Extract the (x, y) coordinate from the center of the cell holding the provided text.  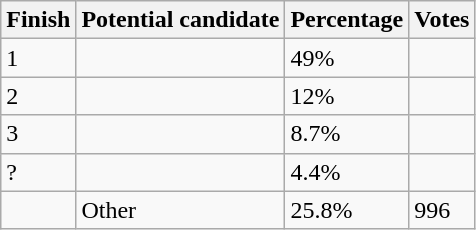
? (38, 172)
Other (180, 210)
4.4% (347, 172)
Percentage (347, 20)
25.8% (347, 210)
1 (38, 58)
2 (38, 96)
49% (347, 58)
996 (442, 210)
Votes (442, 20)
3 (38, 134)
8.7% (347, 134)
Potential candidate (180, 20)
12% (347, 96)
Finish (38, 20)
